Provide the (x, y) coordinate of the cell's center where the given text is located.  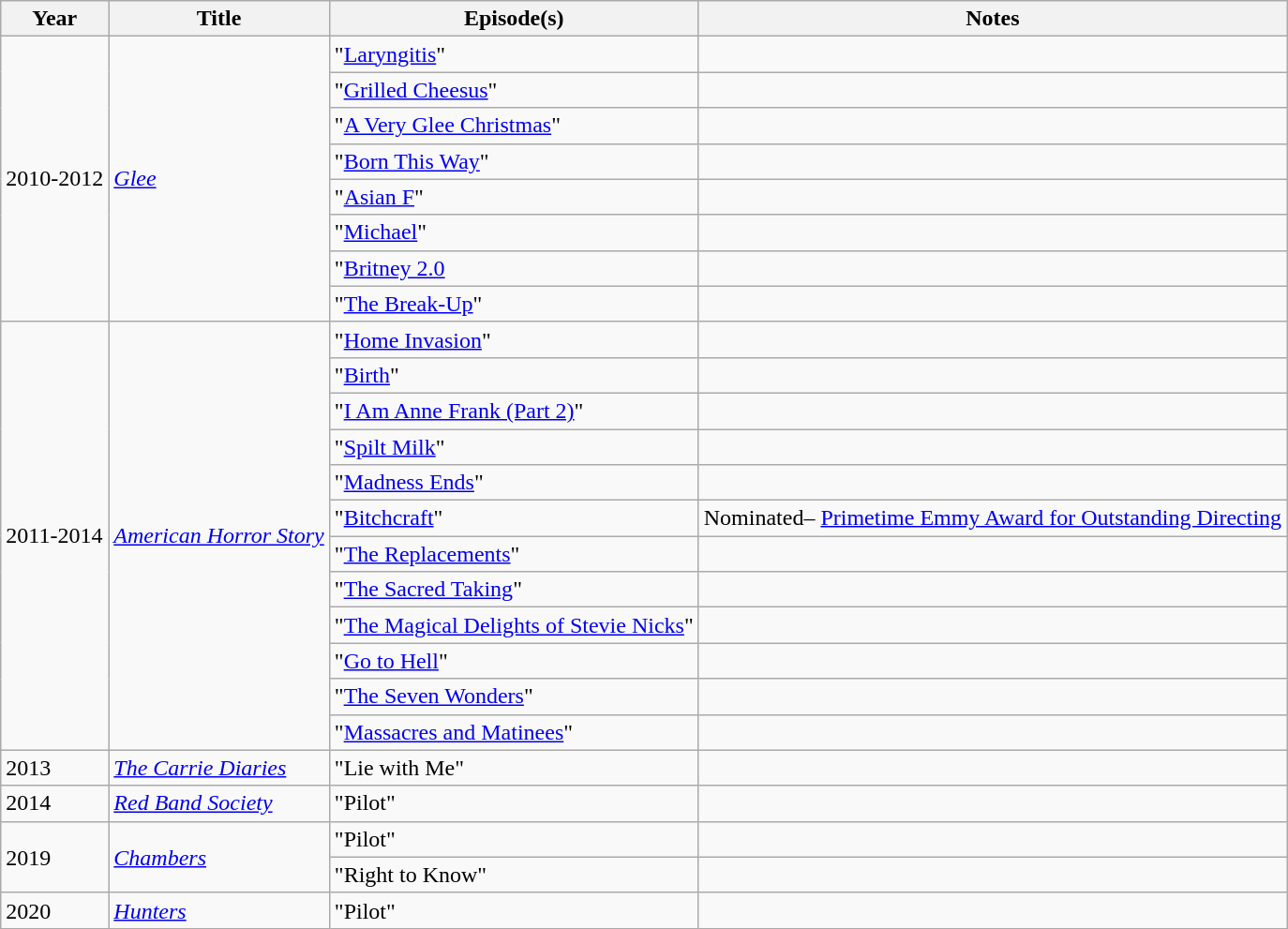
"Massacres and Matinees" (514, 732)
"Lie with Me" (514, 768)
"Grilled Cheesus" (514, 90)
"The Break-Up" (514, 304)
"Go to Hell" (514, 661)
2010-2012 (54, 179)
"Asian F" (514, 197)
2020 (54, 910)
"Bitchcraft" (514, 518)
2013 (54, 768)
2019 (54, 857)
"A Very Glee Christmas" (514, 126)
2014 (54, 803)
Nominated– Primetime Emmy Award for Outstanding Directing (992, 518)
2011-2014 (54, 536)
"Home Invasion" (514, 339)
"The Seven Wonders" (514, 697)
"The Replacements" (514, 554)
Hunters (219, 910)
Year (54, 19)
"Michael" (514, 232)
"Right to Know" (514, 875)
"Britney 2.0 (514, 268)
American Horror Story (219, 536)
"Birth" (514, 375)
Notes (992, 19)
Chambers (219, 857)
Glee (219, 179)
"Madness Ends" (514, 483)
"The Sacred Taking" (514, 590)
Episode(s) (514, 19)
"Laryngitis" (514, 54)
Title (219, 19)
"I Am Anne Frank (Part 2)" (514, 411)
"Spilt Milk" (514, 447)
Red Band Society (219, 803)
"The Magical Delights of Stevie Nicks" (514, 625)
"Born This Way" (514, 161)
The Carrie Diaries (219, 768)
